Locate the cell with the specified text and output its (X, Y) center coordinate. 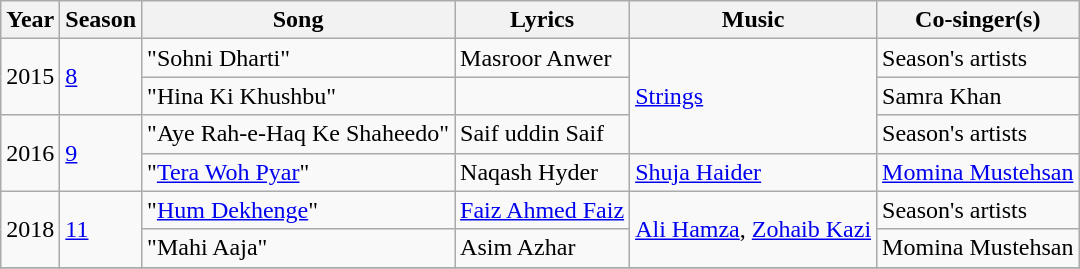
"Tera Woh Pyar" (298, 172)
Shuja Haider (754, 172)
Naqash Hyder (542, 172)
Year (30, 20)
Season (101, 20)
2015 (30, 77)
2016 (30, 153)
"Sohni Dharti" (298, 58)
Samra Khan (978, 96)
2018 (30, 229)
"Hina Ki Khushbu" (298, 96)
Song (298, 20)
11 (101, 229)
Asim Azhar (542, 248)
9 (101, 153)
Co-singer(s) (978, 20)
Faiz Ahmed Faiz (542, 210)
Ali Hamza, Zohaib Kazi (754, 229)
Masroor Anwer (542, 58)
"Aye Rah-e-Haq Ke Shaheedo" (298, 134)
Saif uddin Saif (542, 134)
8 (101, 77)
Lyrics (542, 20)
"Mahi Aaja" (298, 248)
Music (754, 20)
Strings (754, 96)
"Hum Dekhenge" (298, 210)
